Find where the given text appears and provide that cell's center as (X, Y) coordinate. 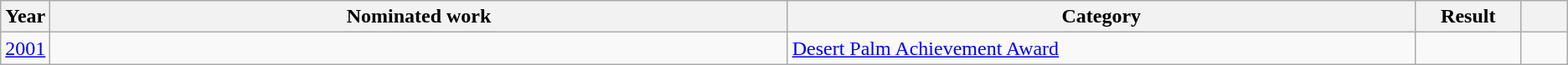
Category (1101, 17)
Desert Palm Achievement Award (1101, 48)
2001 (25, 48)
Year (25, 17)
Result (1467, 17)
Nominated work (419, 17)
